For the text-containing cell, return its midpoint in [X, Y] coordinate format. 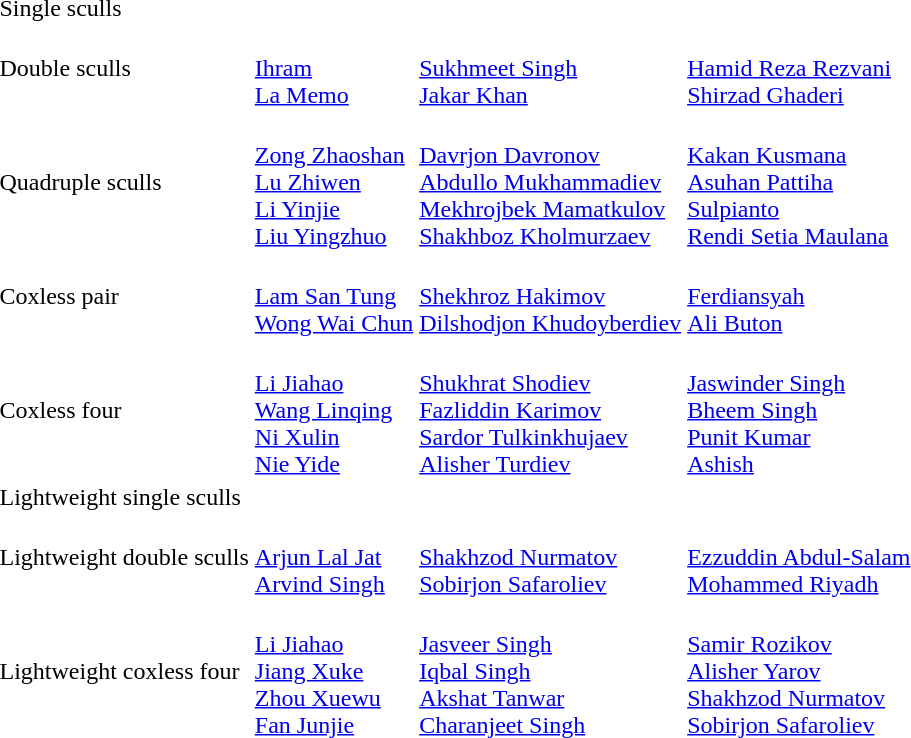
Shukhrat ShodievFazliddin KarimovSardor TulkinkhujaevAlisher Turdiev [550, 410]
Li JiahaoWang LinqingNi XulinNie Yide [334, 410]
Sukhmeet SinghJakar Khan [550, 68]
Shakhzod NurmatovSobirjon Safaroliev [550, 557]
IhramLa Memo [334, 68]
Zong ZhaoshanLu ZhiwenLi YinjieLiu Yingzhuo [334, 182]
Shekhroz HakimovDilshodjon Khudoyberdiev [550, 296]
Lam San TungWong Wai Chun [334, 296]
Davrjon DavronovAbdullo MukhammadievMekhrojbek MamatkulovShakhboz Kholmurzaev [550, 182]
Arjun Lal JatArvind Singh [334, 557]
